Scan for the cell matching the given text and deliver its (X, Y) coordinate at center. 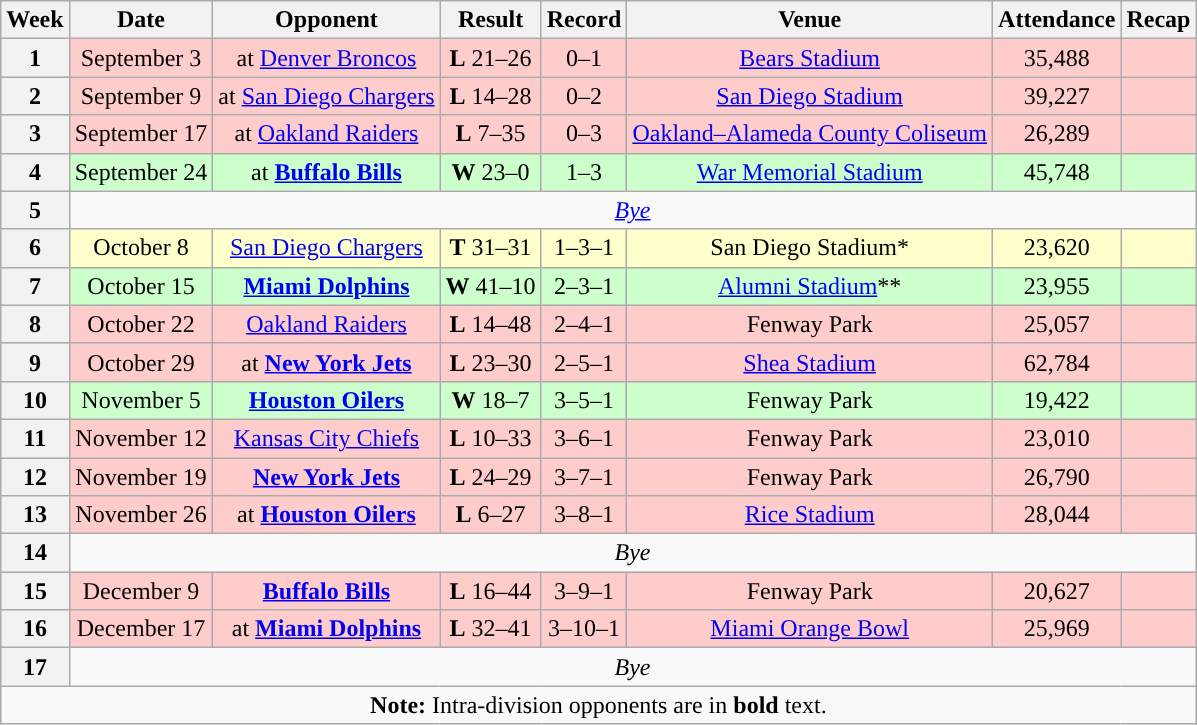
2 (35, 96)
November 5 (141, 400)
Buffalo Bills (326, 591)
62,784 (1057, 362)
October 8 (141, 248)
25,969 (1057, 629)
Date (141, 20)
San Diego Stadium* (810, 248)
17 (35, 667)
September 17 (141, 134)
9 (35, 362)
Oakland Raiders (326, 324)
War Memorial Stadium (810, 172)
Shea Stadium (810, 362)
1–3–1 (584, 248)
October 29 (141, 362)
October 22 (141, 324)
39,227 (1057, 96)
Recap (1158, 20)
2–3–1 (584, 286)
L 6–27 (490, 515)
November 19 (141, 477)
L 10–33 (490, 438)
28,044 (1057, 515)
2–5–1 (584, 362)
6 (35, 248)
20,627 (1057, 591)
2–4–1 (584, 324)
4 (35, 172)
November 12 (141, 438)
8 (35, 324)
T 31–31 (490, 248)
September 3 (141, 58)
45,748 (1057, 172)
3 (35, 134)
December 9 (141, 591)
at Denver Broncos (326, 58)
at New York Jets (326, 362)
at Oakland Raiders (326, 134)
New York Jets (326, 477)
at Houston Oilers (326, 515)
Miami Orange Bowl (810, 629)
December 17 (141, 629)
Kansas City Chiefs (326, 438)
25,057 (1057, 324)
12 (35, 477)
7 (35, 286)
Oakland–Alameda County Coliseum (810, 134)
L 7–35 (490, 134)
15 (35, 591)
3–10–1 (584, 629)
L 32–41 (490, 629)
Miami Dolphins (326, 286)
Attendance (1057, 20)
26,790 (1057, 477)
L 24–29 (490, 477)
3–9–1 (584, 591)
3–8–1 (584, 515)
at San Diego Chargers (326, 96)
16 (35, 629)
14 (35, 553)
L 14–28 (490, 96)
10 (35, 400)
11 (35, 438)
1–3 (584, 172)
35,488 (1057, 58)
13 (35, 515)
Note: Intra-division opponents are in bold text. (598, 705)
L 16–44 (490, 591)
Week (35, 20)
at Miami Dolphins (326, 629)
3–5–1 (584, 400)
26,289 (1057, 134)
W 23–0 (490, 172)
1 (35, 58)
Houston Oilers (326, 400)
Result (490, 20)
Venue (810, 20)
Rice Stadium (810, 515)
at Buffalo Bills (326, 172)
23,010 (1057, 438)
Alumni Stadium** (810, 286)
November 26 (141, 515)
L 21–26 (490, 58)
September 24 (141, 172)
Bears Stadium (810, 58)
San Diego Chargers (326, 248)
0–1 (584, 58)
W 18–7 (490, 400)
0–3 (584, 134)
23,955 (1057, 286)
3–7–1 (584, 477)
September 9 (141, 96)
Opponent (326, 20)
19,422 (1057, 400)
L 14–48 (490, 324)
San Diego Stadium (810, 96)
Record (584, 20)
5 (35, 210)
W 41–10 (490, 286)
L 23–30 (490, 362)
3–6–1 (584, 438)
0–2 (584, 96)
October 15 (141, 286)
23,620 (1057, 248)
